From the cell containing the given text, extract its center point as [x, y] coordinate. 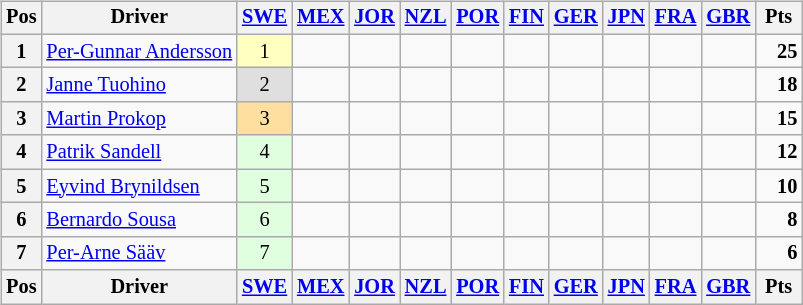
12 [778, 152]
10 [778, 186]
Patrik Sandell [139, 152]
Janne Tuohino [139, 85]
18 [778, 85]
Martin Prokop [139, 119]
Per-Arne Sääv [139, 253]
Bernardo Sousa [139, 220]
Eyvind Brynildsen [139, 186]
8 [778, 220]
Per-Gunnar Andersson [139, 51]
15 [778, 119]
25 [778, 51]
